Locate the cell with the specified text and output its [X, Y] center coordinate. 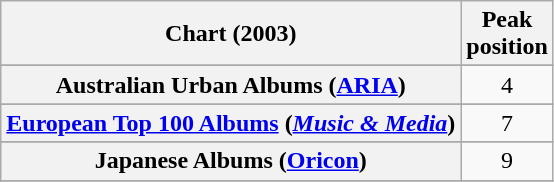
Peakposition [507, 34]
Chart (2003) [231, 34]
Japanese Albums (Oricon) [231, 161]
7 [507, 123]
4 [507, 85]
European Top 100 Albums (Music & Media) [231, 123]
9 [507, 161]
Australian Urban Albums (ARIA) [231, 85]
